For the text-containing cell, return its midpoint in (X, Y) coordinate format. 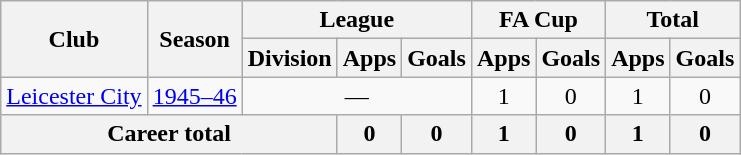
Total (673, 20)
Season (194, 39)
Division (290, 58)
League (356, 20)
Leicester City (74, 96)
FA Cup (538, 20)
― (356, 96)
1945–46 (194, 96)
Club (74, 39)
Career total (169, 134)
